Provide the [x, y] coordinate of the cell's center where the given text is located.  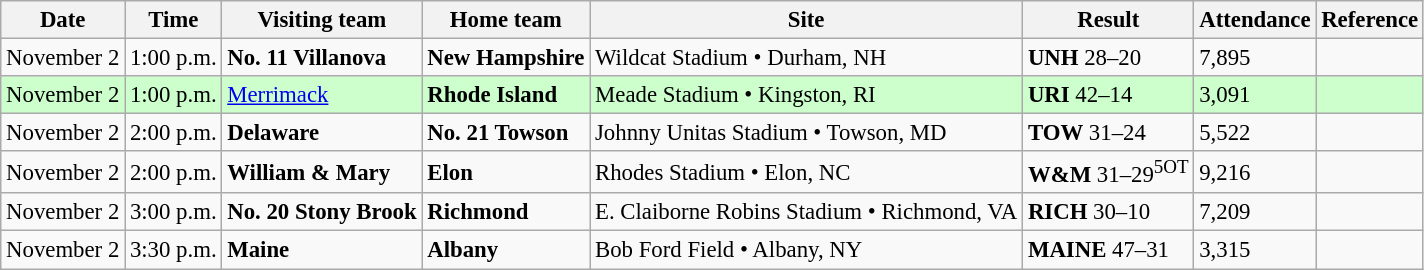
New Hampshire [506, 58]
Merrimack [322, 95]
Bob Ford Field • Albany, NY [806, 250]
7,895 [1255, 58]
3,091 [1255, 95]
Result [1108, 20]
Meade Stadium • Kingston, RI [806, 95]
E. Claiborne Robins Stadium • Richmond, VA [806, 213]
3:30 p.m. [174, 250]
Rhodes Stadium • Elon, NC [806, 172]
URI 42–14 [1108, 95]
3,315 [1255, 250]
Reference [1370, 20]
5,522 [1255, 133]
Visiting team [322, 20]
William & Mary [322, 172]
Wildcat Stadium • Durham, NH [806, 58]
TOW 31–24 [1108, 133]
Home team [506, 20]
Attendance [1255, 20]
7,209 [1255, 213]
3:00 p.m. [174, 213]
No. 11 Villanova [322, 58]
RICH 30–10 [1108, 213]
9,216 [1255, 172]
Johnny Unitas Stadium • Towson, MD [806, 133]
No. 20 Stony Brook [322, 213]
Time [174, 20]
Site [806, 20]
Rhode Island [506, 95]
Date [63, 20]
Maine [322, 250]
UNH 28–20 [1108, 58]
W&M 31–295OT [1108, 172]
Delaware [322, 133]
MAINE 47–31 [1108, 250]
Richmond [506, 213]
Elon [506, 172]
Albany [506, 250]
No. 21 Towson [506, 133]
